Find where the given text appears and provide that cell's center as (X, Y) coordinate. 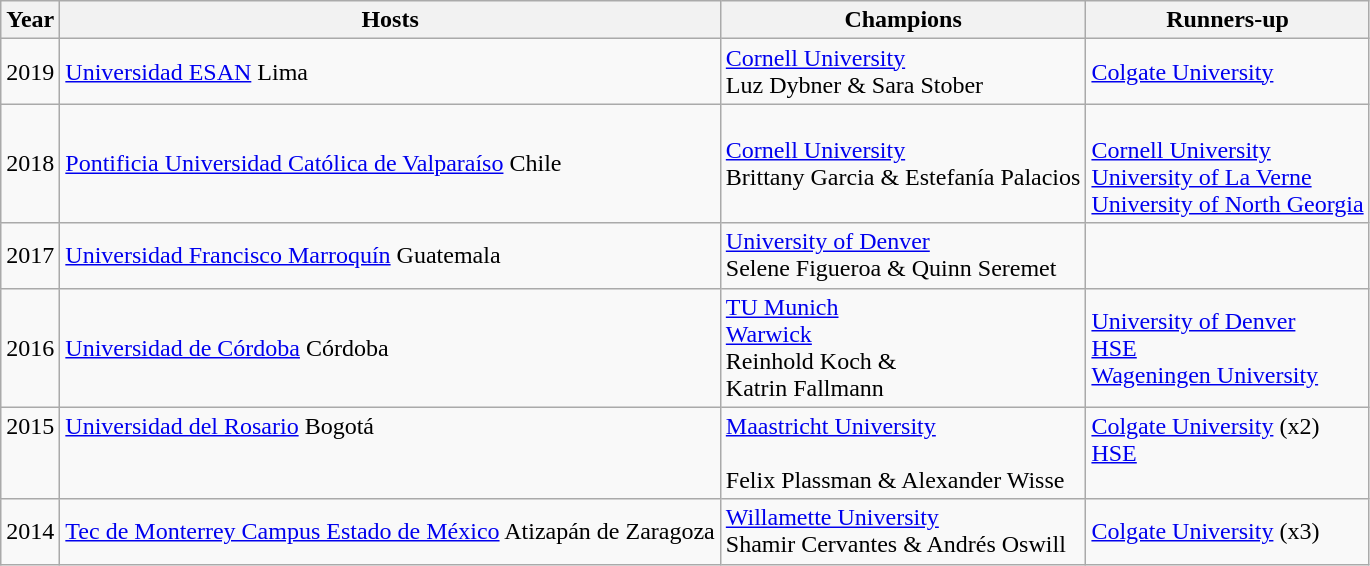
Cornell UniversityUniversity of La VerneUniversity of North Georgia (1228, 164)
Maastricht UniversityFelix Plassman & Alexander Wisse (903, 453)
2019 (30, 72)
TU Munich WarwickReinhold Koch & Katrin Fallmann (903, 348)
Tec de Monterrey Campus Estado de México Atizapán de Zaragoza (390, 532)
2016 (30, 348)
2017 (30, 256)
Universidad del Rosario Bogotá (390, 453)
Willamette University Shamir Cervantes & Andrés Oswill (903, 532)
Cornell UniversityLuz Dybner & Sara Stober (903, 72)
University of DenverSelene Figueroa & Quinn Seremet (903, 256)
University of Denver HSE Wageningen University (1228, 348)
2018 (30, 164)
2014 (30, 532)
Hosts (390, 20)
Pontificia Universidad Católica de Valparaíso Chile (390, 164)
Runners-up (1228, 20)
Universidad Francisco Marroquín Guatemala (390, 256)
2015 (30, 453)
Universidad de Córdoba Córdoba (390, 348)
Universidad ESAN Lima (390, 72)
Year (30, 20)
Champions (903, 20)
Cornell UniversityBrittany Garcia & Estefanía Palacios (903, 164)
Colgate University (1228, 72)
Colgate University (x3) (1228, 532)
Colgate University (x2) HSE (1228, 453)
